Pinpoint the cell where the given text exists, returning its (X, Y) midpoint coordinate. 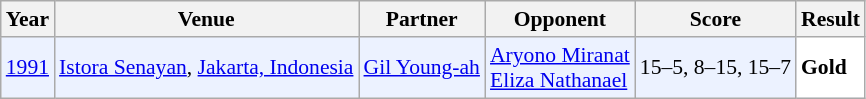
Score (716, 19)
Venue (206, 19)
Opponent (560, 19)
Gold (830, 68)
Aryono Miranat Eliza Nathanael (560, 68)
1991 (28, 68)
Year (28, 19)
Gil Young-ah (421, 68)
Partner (421, 19)
15–5, 8–15, 15–7 (716, 68)
Istora Senayan, Jakarta, Indonesia (206, 68)
Result (830, 19)
